Output the (x, y) coordinate of the center of the cell containing the given text.  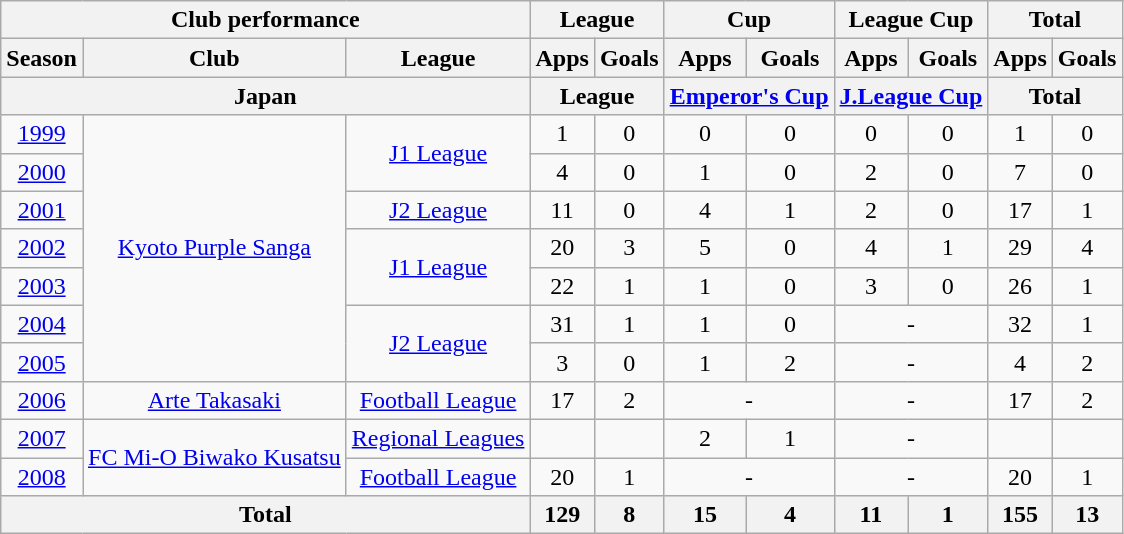
13 (1087, 515)
29 (1020, 248)
Season (42, 58)
2001 (42, 210)
32 (1020, 324)
5 (705, 248)
22 (562, 286)
2008 (42, 477)
League Cup (911, 20)
26 (1020, 286)
2000 (42, 172)
J.League Cup (911, 96)
1999 (42, 134)
Japan (266, 96)
129 (562, 515)
Emperor's Cup (749, 96)
2006 (42, 400)
2003 (42, 286)
155 (1020, 515)
8 (629, 515)
Regional Leagues (438, 438)
Cup (749, 20)
31 (562, 324)
Club performance (266, 20)
Club (214, 58)
7 (1020, 172)
FC Mi-O Biwako Kusatsu (214, 457)
2005 (42, 362)
15 (705, 515)
2002 (42, 248)
Arte Takasaki (214, 400)
2004 (42, 324)
Kyoto Purple Sanga (214, 248)
2007 (42, 438)
